Scan for the cell matching the given text and deliver its (x, y) coordinate at center. 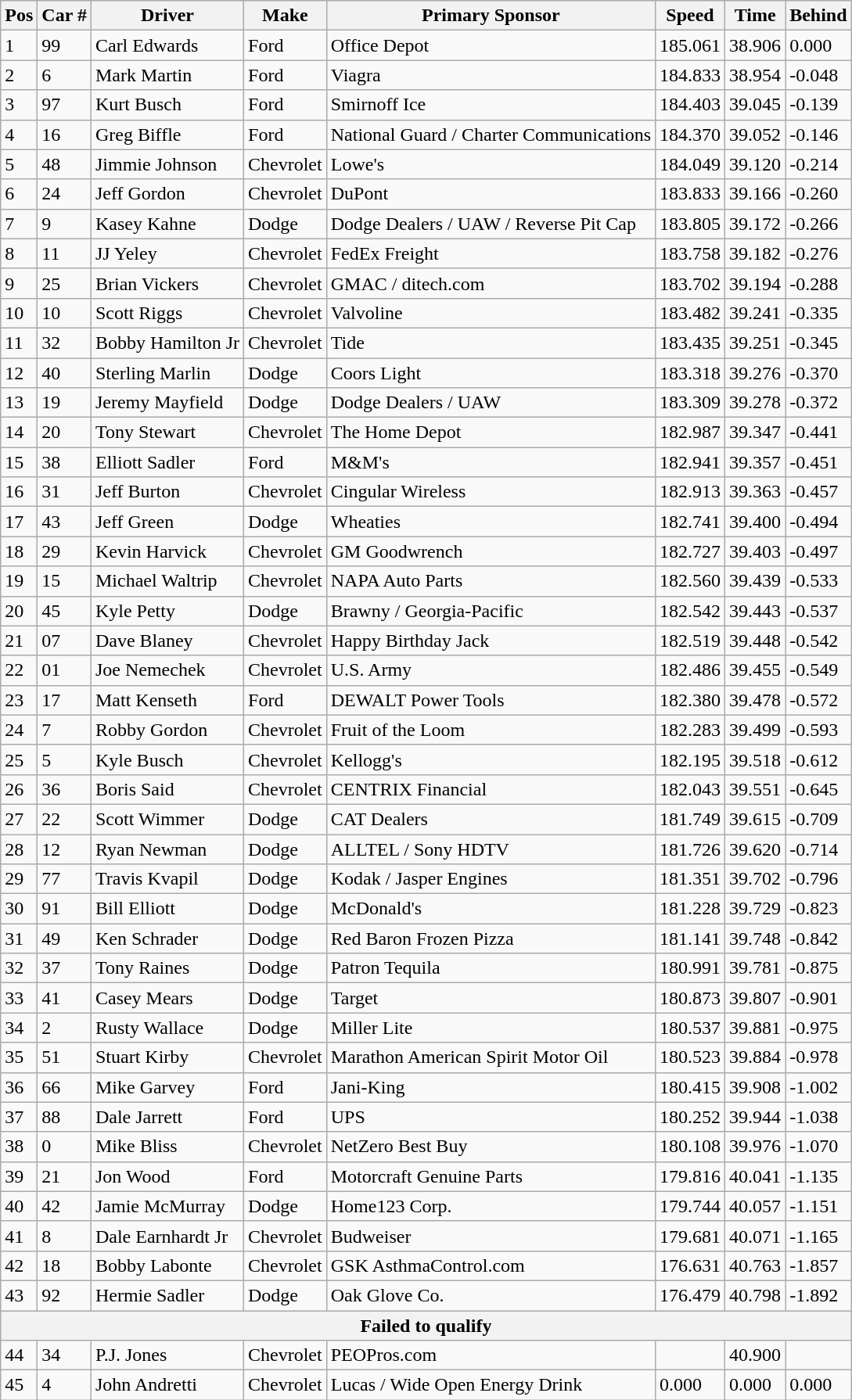
183.833 (690, 194)
Matt Kenseth (167, 700)
Bobby Hamilton Jr (167, 343)
182.941 (690, 462)
183.805 (690, 224)
PEOPros.com (491, 1355)
NAPA Auto Parts (491, 581)
182.913 (690, 492)
92 (64, 1295)
-0.978 (818, 1057)
Kyle Petty (167, 611)
-1.151 (818, 1206)
39.276 (756, 373)
-1.070 (818, 1147)
Scott Riggs (167, 313)
GSK AsthmaControl.com (491, 1265)
184.049 (690, 164)
181.749 (690, 819)
91 (64, 909)
National Guard / Charter Communications (491, 135)
-0.345 (818, 343)
-0.372 (818, 403)
Rusty Wallace (167, 1028)
181.141 (690, 939)
39.908 (756, 1087)
183.435 (690, 343)
Jamie McMurray (167, 1206)
39.944 (756, 1117)
Motorcraft Genuine Parts (491, 1176)
Lucas / Wide Open Energy Drink (491, 1385)
Driver (167, 16)
39.748 (756, 939)
Make (286, 16)
Patron Tequila (491, 968)
176.631 (690, 1265)
CAT Dealers (491, 819)
Brian Vickers (167, 283)
-0.533 (818, 581)
39.807 (756, 998)
97 (64, 105)
DEWALT Power Tools (491, 700)
-0.901 (818, 998)
182.486 (690, 670)
39.357 (756, 462)
Cingular Wireless (491, 492)
Primary Sponsor (491, 16)
33 (19, 998)
38.906 (756, 45)
JJ Yeley (167, 253)
40.057 (756, 1206)
-1.857 (818, 1265)
-0.451 (818, 462)
GM Goodwrench (491, 551)
John Andretti (167, 1385)
183.318 (690, 373)
185.061 (690, 45)
39.363 (756, 492)
Kurt Busch (167, 105)
182.741 (690, 522)
Robby Gordon (167, 730)
182.727 (690, 551)
39.478 (756, 700)
Oak Glove Co. (491, 1295)
39.166 (756, 194)
-0.139 (818, 105)
Lowe's (491, 164)
M&M's (491, 462)
DuPont (491, 194)
39.443 (756, 611)
Ryan Newman (167, 849)
176.479 (690, 1295)
39.499 (756, 730)
182.380 (690, 700)
181.351 (690, 879)
Failed to qualify (426, 1326)
-0.709 (818, 819)
Dodge Dealers / UAW / Reverse Pit Cap (491, 224)
0 (64, 1147)
39.120 (756, 164)
39.455 (756, 670)
-0.537 (818, 611)
23 (19, 700)
-0.542 (818, 641)
-0.823 (818, 909)
Dale Jarrett (167, 1117)
180.523 (690, 1057)
Kellogg's (491, 759)
39.052 (756, 135)
39.194 (756, 283)
40.763 (756, 1265)
183.309 (690, 403)
-0.975 (818, 1028)
39.518 (756, 759)
30 (19, 909)
Pos (19, 16)
180.991 (690, 968)
1 (19, 45)
-0.549 (818, 670)
180.415 (690, 1087)
Travis Kvapil (167, 879)
182.519 (690, 641)
Kevin Harvick (167, 551)
Boris Said (167, 789)
-0.266 (818, 224)
Tide (491, 343)
182.560 (690, 581)
49 (64, 939)
13 (19, 403)
28 (19, 849)
Fruit of the Loom (491, 730)
99 (64, 45)
Target (491, 998)
-0.260 (818, 194)
Wheaties (491, 522)
39.251 (756, 343)
Carl Edwards (167, 45)
-0.842 (818, 939)
Mike Bliss (167, 1147)
Hermie Sadler (167, 1295)
39.278 (756, 403)
Bobby Labonte (167, 1265)
-1.892 (818, 1295)
40.041 (756, 1176)
39.881 (756, 1028)
-0.645 (818, 789)
-0.441 (818, 433)
39.172 (756, 224)
-0.288 (818, 283)
179.816 (690, 1176)
-0.214 (818, 164)
Jani-King (491, 1087)
Jeremy Mayfield (167, 403)
39.615 (756, 819)
Viagra (491, 75)
Home123 Corp. (491, 1206)
McDonald's (491, 909)
39.884 (756, 1057)
39.781 (756, 968)
Dale Earnhardt Jr (167, 1236)
-0.875 (818, 968)
The Home Depot (491, 433)
Stuart Kirby (167, 1057)
-0.494 (818, 522)
Brawny / Georgia-Pacific (491, 611)
Car # (64, 16)
-0.497 (818, 551)
NetZero Best Buy (491, 1147)
Kyle Busch (167, 759)
-0.572 (818, 700)
Kodak / Jasper Engines (491, 879)
Elliott Sadler (167, 462)
Ken Schrader (167, 939)
181.228 (690, 909)
Happy Birthday Jack (491, 641)
35 (19, 1057)
39.439 (756, 581)
GMAC / ditech.com (491, 283)
40.798 (756, 1295)
39.729 (756, 909)
77 (64, 879)
182.043 (690, 789)
180.537 (690, 1028)
UPS (491, 1117)
Jeff Green (167, 522)
CENTRIX Financial (491, 789)
Michael Waltrip (167, 581)
-0.714 (818, 849)
Tony Raines (167, 968)
-0.457 (818, 492)
180.252 (690, 1117)
182.542 (690, 611)
Tony Stewart (167, 433)
-0.796 (818, 879)
40.900 (756, 1355)
38.954 (756, 75)
Behind (818, 16)
184.370 (690, 135)
Kasey Kahne (167, 224)
66 (64, 1087)
183.482 (690, 313)
-0.146 (818, 135)
U.S. Army (491, 670)
26 (19, 789)
01 (64, 670)
39 (19, 1176)
-1.135 (818, 1176)
-1.002 (818, 1087)
-0.276 (818, 253)
14 (19, 433)
Dodge Dealers / UAW (491, 403)
07 (64, 641)
ALLTEL / Sony HDTV (491, 849)
-0.335 (818, 313)
39.702 (756, 879)
39.976 (756, 1147)
Mike Garvey (167, 1087)
Miller Lite (491, 1028)
Coors Light (491, 373)
39.551 (756, 789)
184.833 (690, 75)
39.448 (756, 641)
39.400 (756, 522)
-0.612 (818, 759)
Smirnoff Ice (491, 105)
P.J. Jones (167, 1355)
180.873 (690, 998)
44 (19, 1355)
FedEx Freight (491, 253)
183.702 (690, 283)
Joe Nemechek (167, 670)
-0.593 (818, 730)
Speed (690, 16)
39.347 (756, 433)
182.283 (690, 730)
39.045 (756, 105)
39.182 (756, 253)
183.758 (690, 253)
39.241 (756, 313)
39.403 (756, 551)
179.681 (690, 1236)
Marathon American Spirit Motor Oil (491, 1057)
48 (64, 164)
39.620 (756, 849)
Dave Blaney (167, 641)
-1.165 (818, 1236)
Jon Wood (167, 1176)
180.108 (690, 1147)
Mark Martin (167, 75)
3 (19, 105)
88 (64, 1117)
Sterling Marlin (167, 373)
182.195 (690, 759)
Jimmie Johnson (167, 164)
Valvoline (491, 313)
-0.048 (818, 75)
-1.038 (818, 1117)
Jeff Burton (167, 492)
Casey Mears (167, 998)
Bill Elliott (167, 909)
Greg Biffle (167, 135)
Red Baron Frozen Pizza (491, 939)
181.726 (690, 849)
51 (64, 1057)
40.071 (756, 1236)
182.987 (690, 433)
179.744 (690, 1206)
Budweiser (491, 1236)
Scott Wimmer (167, 819)
27 (19, 819)
Jeff Gordon (167, 194)
-0.370 (818, 373)
184.403 (690, 105)
Time (756, 16)
Office Depot (491, 45)
